Determine the [X, Y] coordinate at the center of the cell enclosing the given text.  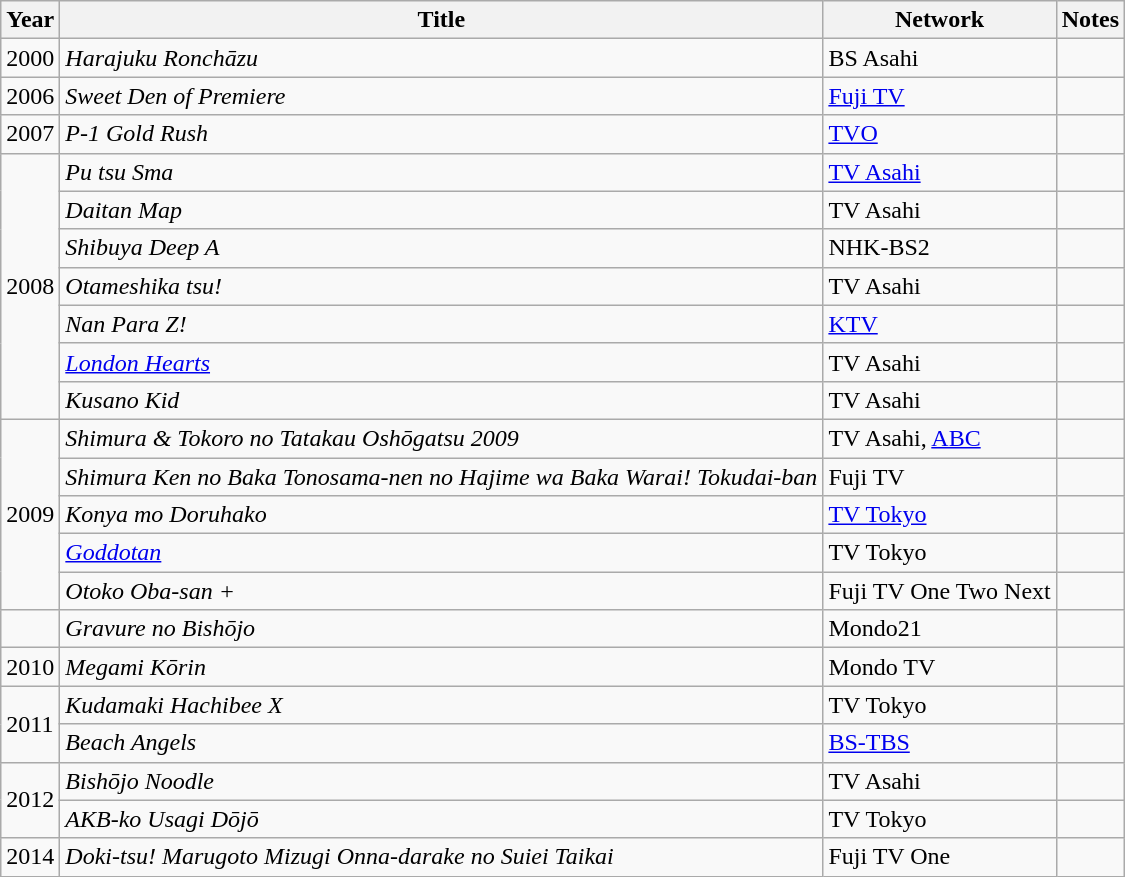
Harajuku Ronchāzu [442, 58]
BS-TBS [940, 743]
Shimura & Tokoro no Tatakau Oshōgatsu 2009 [442, 438]
P-1 Gold Rush [442, 134]
Bishōjo Noodle [442, 781]
Goddotan [442, 553]
Megami Kōrin [442, 667]
2010 [30, 667]
2011 [30, 724]
Sweet Den of Premiere [442, 96]
Daitan Map [442, 210]
KTV [940, 324]
2006 [30, 96]
2012 [30, 800]
Nan Para Z! [442, 324]
2007 [30, 134]
Beach Angels [442, 743]
Pu tsu Sma [442, 172]
Year [30, 20]
2009 [30, 514]
Kudamaki Hachibee X [442, 705]
2014 [30, 857]
2000 [30, 58]
TVO [940, 134]
London Hearts [442, 362]
NHK-BS2 [940, 248]
Fuji TV One [940, 857]
Fuji TV One Two Next [940, 591]
Shimura Ken no Baka Tonosama-nen no Hajime wa Baka Warai! Tokudai-ban [442, 477]
Otameshika tsu! [442, 286]
TV Asahi, ABC [940, 438]
Title [442, 20]
AKB-ko Usagi Dōjō [442, 819]
Mondo TV [940, 667]
Kusano Kid [442, 400]
2008 [30, 286]
Notes [1090, 20]
Network [940, 20]
Shibuya Deep A [442, 248]
Mondo21 [940, 629]
Otoko Oba-san + [442, 591]
BS Asahi [940, 58]
Konya mo Doruhako [442, 515]
Doki-tsu! Marugoto Mizugi Onna-darake no Suiei Taikai [442, 857]
Gravure no Bishōjo [442, 629]
